Return [X, Y] of the center of cell containing provided text 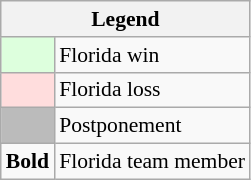
Florida team member [152, 162]
Postponement [152, 126]
Bold [28, 162]
Florida win [152, 55]
Legend [126, 19]
Florida loss [152, 90]
